Identify which cell holds the provided text, then report its (X, Y) central coordinate. 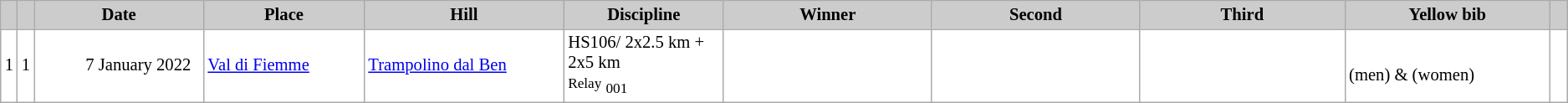
(men) & (women) (1447, 65)
Third (1243, 14)
Val di Fiemme (283, 65)
HS106/ 2x2.5 km + 2x5 kmRelay 001 (644, 65)
Place (283, 14)
Date (119, 14)
Winner (828, 14)
Trampolino dal Ben (463, 65)
Hill (463, 14)
7 January 2022 (119, 65)
Discipline (644, 14)
Yellow bib (1447, 14)
Second (1035, 14)
